Find where the given text appears and provide that cell's center as (X, Y) coordinate. 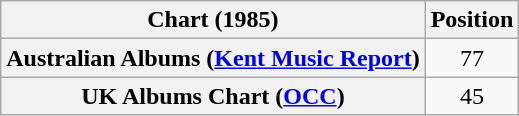
77 (472, 58)
45 (472, 96)
UK Albums Chart (OCC) (213, 96)
Chart (1985) (213, 20)
Australian Albums (Kent Music Report) (213, 58)
Position (472, 20)
